Detect which cell encompasses the target text, then output its (x, y) center coordinate. 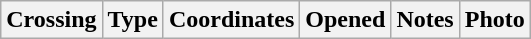
Coordinates (231, 20)
Photo (494, 20)
Opened (346, 20)
Crossing (52, 20)
Type (132, 20)
Notes (425, 20)
